Find where the given text appears and provide that cell's center as (X, Y) coordinate. 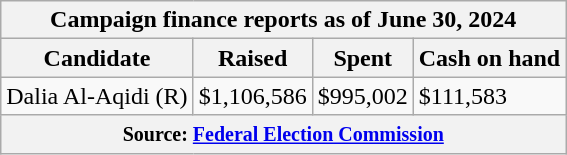
Dalia Al-Aqidi (R) (97, 96)
Source: Federal Election Commission (284, 134)
$1,106,586 (252, 96)
$995,002 (362, 96)
Raised (252, 58)
$111,583 (489, 96)
Cash on hand (489, 58)
Spent (362, 58)
Campaign finance reports as of June 30, 2024 (284, 20)
Candidate (97, 58)
